Provide the (X, Y) coordinate of the cell's center where the given text is located.  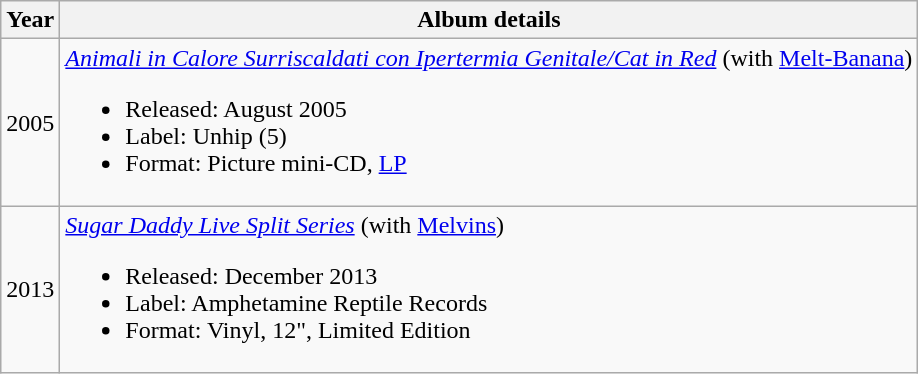
Album details (489, 20)
2005 (30, 122)
2013 (30, 290)
Year (30, 20)
Sugar Daddy Live Split Series (with Melvins)Released: December 2013Label: Amphetamine Reptile RecordsFormat: Vinyl, 12", Limited Edition (489, 290)
Animali in Calore Surriscaldati con Ipertermia Genitale/Cat in Red (with Melt-Banana)Released: August 2005Label: Unhip (5)Format: Picture mini-CD, LP (489, 122)
